Scan for the cell matching the given text and deliver its (x, y) coordinate at center. 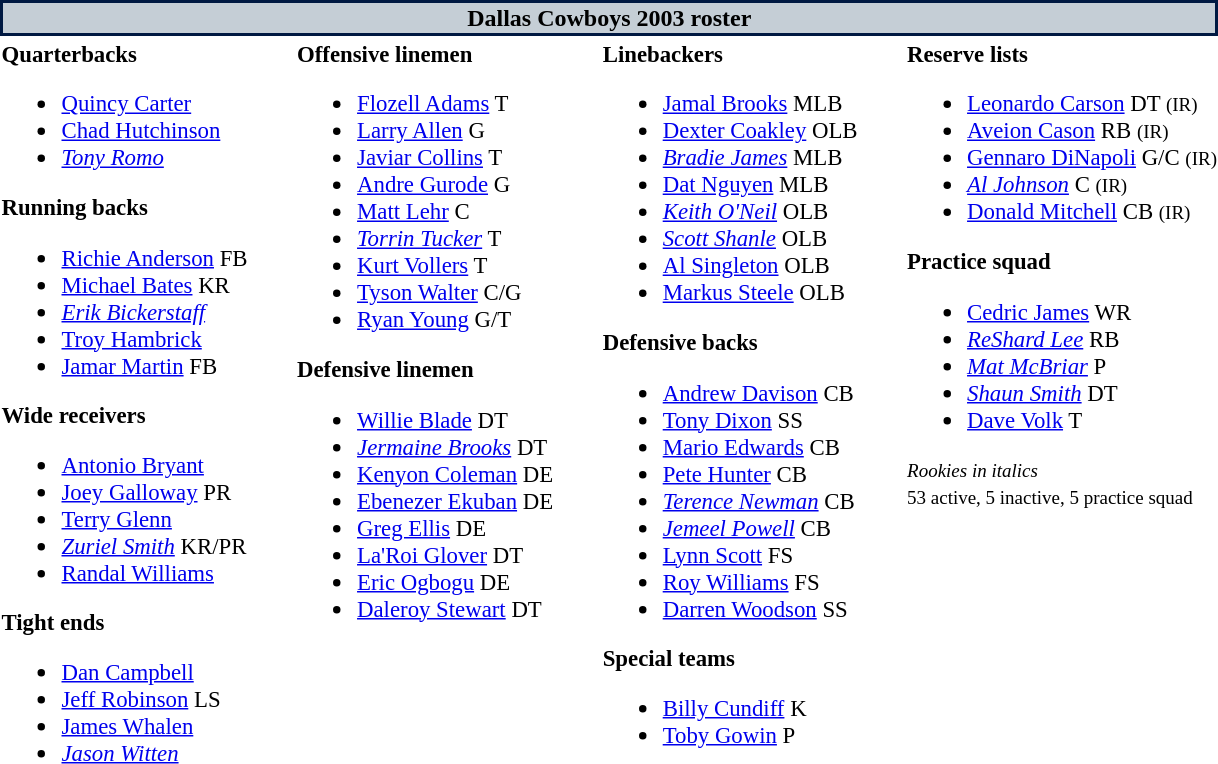
Dallas Cowboys 2003 roster (609, 18)
